Capture the cell that displays the provided text and extract its (X, Y) central coordinate. 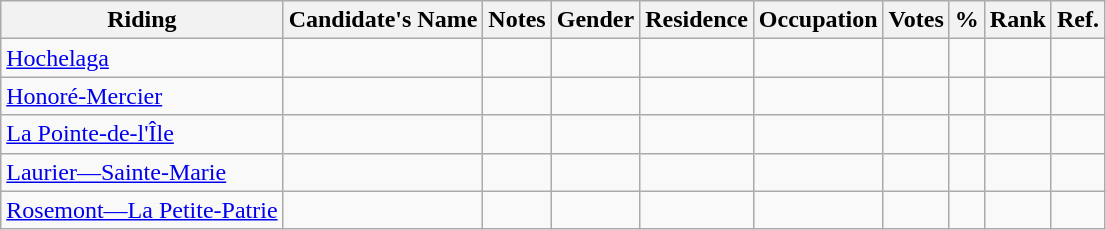
Hochelaga (142, 58)
Riding (142, 20)
Candidate's Name (383, 20)
Gender (595, 20)
% (966, 20)
La Pointe-de-l'Île (142, 134)
Laurier—Sainte-Marie (142, 172)
Residence (697, 20)
Occupation (818, 20)
Ref. (1078, 20)
Notes (517, 20)
Rank (1018, 20)
Honoré-Mercier (142, 96)
Rosemont—La Petite-Patrie (142, 210)
Votes (916, 20)
